Extract the (x, y) coordinate from the center of the cell holding the provided text.  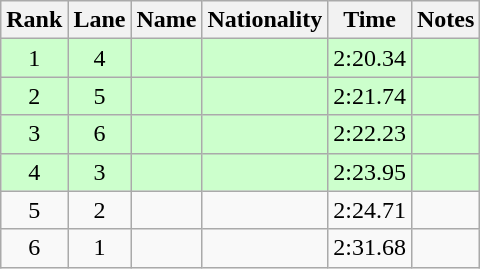
2:20.34 (370, 58)
Time (370, 20)
2:31.68 (370, 248)
Notes (445, 20)
Nationality (265, 20)
2:22.23 (370, 134)
2:21.74 (370, 96)
Rank (34, 20)
2:24.71 (370, 210)
Name (166, 20)
Lane (100, 20)
2:23.95 (370, 172)
